Extract the [x, y] coordinate from the center of the cell holding the provided text.  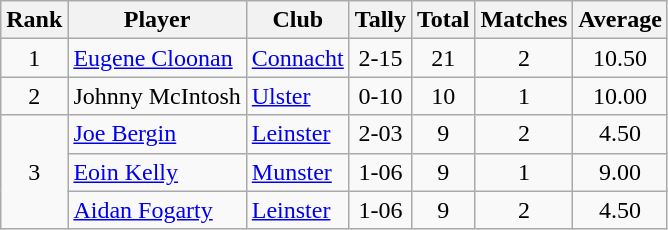
10 [444, 96]
Average [620, 20]
3 [34, 172]
Munster [298, 172]
2-15 [380, 58]
2-03 [380, 134]
Joe Bergin [157, 134]
Aidan Fogarty [157, 210]
10.50 [620, 58]
Player [157, 20]
Tally [380, 20]
Ulster [298, 96]
10.00 [620, 96]
21 [444, 58]
Johnny McIntosh [157, 96]
0-10 [380, 96]
Matches [524, 20]
Eoin Kelly [157, 172]
Eugene Cloonan [157, 58]
Rank [34, 20]
9.00 [620, 172]
Connacht [298, 58]
Club [298, 20]
Total [444, 20]
